Output the [X, Y] coordinate of the center of the cell containing the given text.  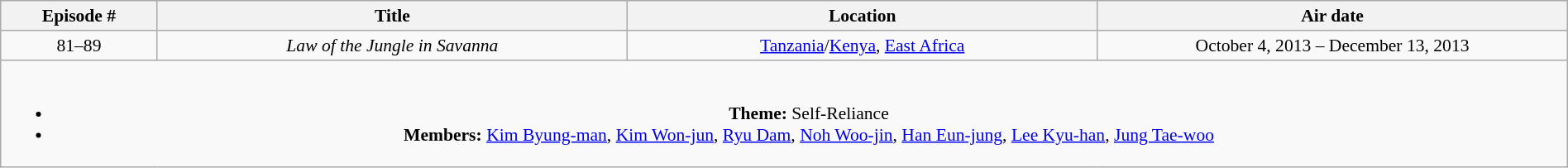
Location [863, 16]
Air date [1332, 16]
October 4, 2013 – December 13, 2013 [1332, 46]
81–89 [79, 46]
Tanzania/Kenya, East Africa [863, 46]
Law of the Jungle in Savanna [392, 46]
Theme: Self-RelianceMembers: Kim Byung-man, Kim Won-jun, Ryu Dam, Noh Woo-jin, Han Eun-jung, Lee Kyu-han, Jung Tae-woo [784, 113]
Episode # [79, 16]
Title [392, 16]
